Return (x, y) of the center of cell containing provided text 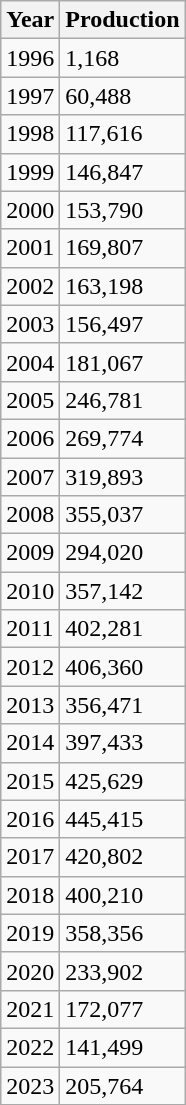
319,893 (122, 477)
2020 (30, 971)
425,629 (122, 781)
181,067 (122, 362)
2006 (30, 438)
294,020 (122, 553)
60,488 (122, 96)
2012 (30, 667)
1998 (30, 134)
156,497 (122, 324)
2009 (30, 553)
172,077 (122, 1009)
2019 (30, 933)
2013 (30, 705)
2014 (30, 743)
2015 (30, 781)
2007 (30, 477)
1996 (30, 58)
146,847 (122, 172)
2001 (30, 248)
2022 (30, 1047)
153,790 (122, 210)
356,471 (122, 705)
269,774 (122, 438)
141,499 (122, 1047)
2017 (30, 857)
357,142 (122, 591)
Year (30, 20)
2011 (30, 629)
205,764 (122, 1085)
163,198 (122, 286)
2004 (30, 362)
169,807 (122, 248)
358,356 (122, 933)
Production (122, 20)
2010 (30, 591)
2021 (30, 1009)
406,360 (122, 667)
420,802 (122, 857)
402,281 (122, 629)
2023 (30, 1085)
445,415 (122, 819)
397,433 (122, 743)
2003 (30, 324)
2002 (30, 286)
2000 (30, 210)
1,168 (122, 58)
2008 (30, 515)
2005 (30, 400)
1999 (30, 172)
2016 (30, 819)
233,902 (122, 971)
1997 (30, 96)
246,781 (122, 400)
400,210 (122, 895)
117,616 (122, 134)
2018 (30, 895)
355,037 (122, 515)
